For the text-containing cell, return its midpoint in [x, y] coordinate format. 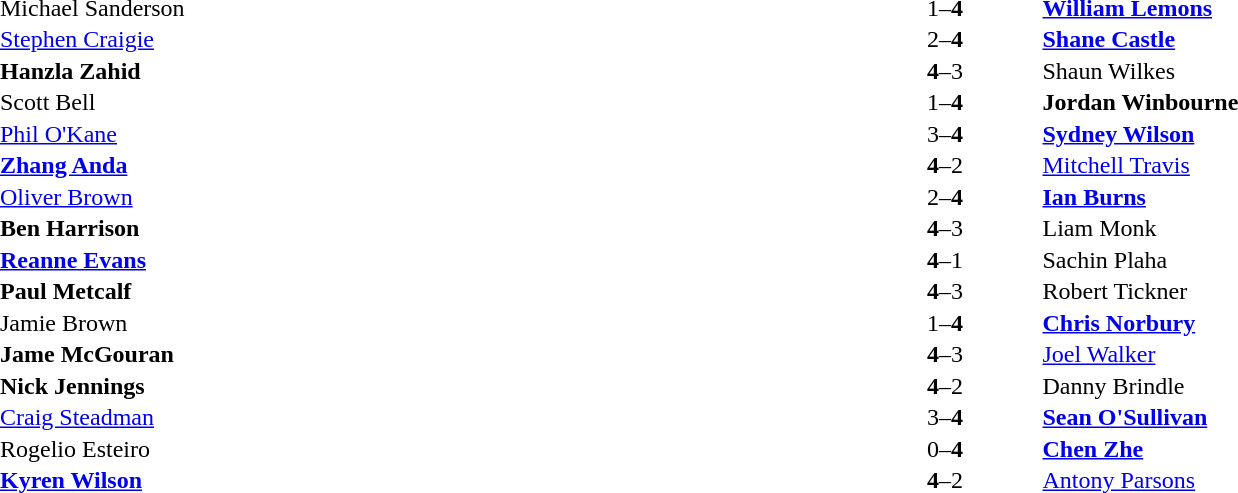
4–1 [944, 260]
0–4 [944, 449]
